Find where the given text appears and provide that cell's center as (x, y) coordinate. 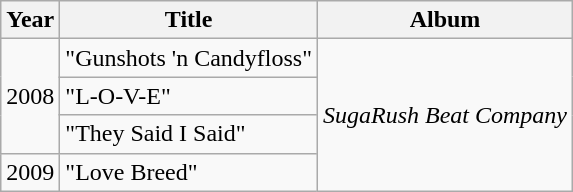
2008 (30, 96)
2009 (30, 172)
Year (30, 20)
"They Said I Said" (189, 134)
Title (189, 20)
"Gunshots 'n Candyfloss" (189, 58)
"L-O-V-E" (189, 96)
"Love Breed" (189, 172)
SugaRush Beat Company (444, 115)
Album (444, 20)
